Locate the cell with the specified text and output its [x, y] center coordinate. 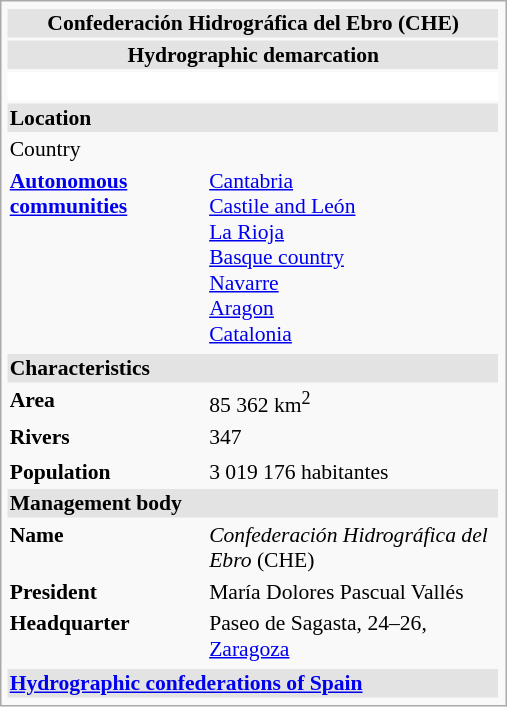
Management body [253, 503]
Population [106, 471]
Country [106, 149]
President [106, 591]
Hydrographic confederations of Spain [253, 683]
347 [354, 437]
Rivers [106, 437]
Location [253, 117]
María Dolores Pascual Vallés [354, 591]
Paseo de Sagasta, 24–26, Zaragoza [354, 636]
Headquarter [106, 636]
Autonomous communities [106, 257]
Hydrographic demarcation [253, 54]
Characteristics [253, 368]
3 019 176 habitantes [354, 471]
Name [106, 547]
Area [106, 402]
CantabriaCastile and LeónLa RiojaBasque countryNavarreAragonCatalonia [354, 257]
85 362 km2 [354, 402]
